Search for the cell housing the specified text and yield its (x, y) center coordinate. 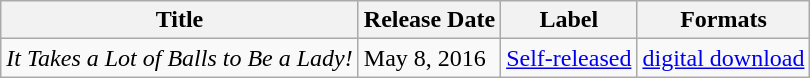
digital download (724, 58)
It Takes a Lot of Balls to Be a Lady! (180, 58)
Title (180, 20)
Label (569, 20)
Formats (724, 20)
Self-released (569, 58)
May 8, 2016 (429, 58)
Release Date (429, 20)
